From the cell containing the given text, extract its center point as (x, y) coordinate. 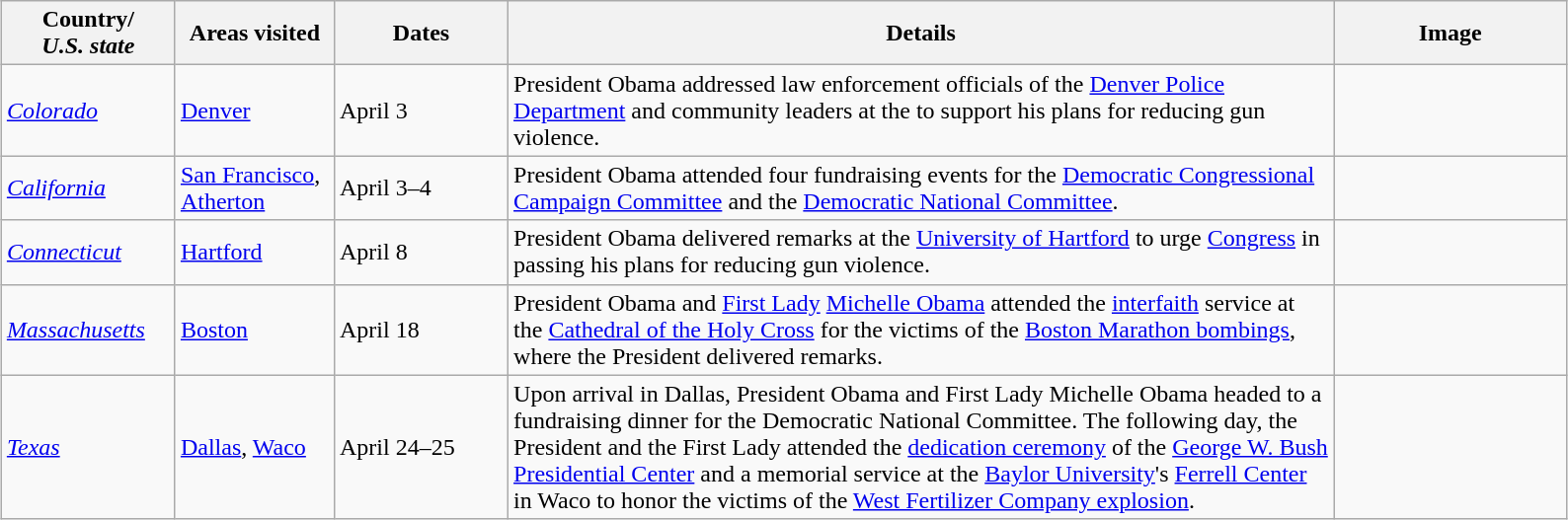
Colorado (88, 111)
Details (921, 34)
California (88, 187)
Dallas, Waco (255, 447)
Country/U.S. state (88, 34)
San Francisco, Atherton (255, 187)
President Obama attended four fundraising events for the Democratic Congressional Campaign Committee and the Democratic National Committee. (921, 187)
April 24–25 (421, 447)
Dates (421, 34)
April 8 (421, 253)
Massachusetts (88, 330)
Connecticut (88, 253)
Texas (88, 447)
April 3 (421, 111)
Areas visited (255, 34)
Boston (255, 330)
April 3–4 (421, 187)
Hartford (255, 253)
Image (1450, 34)
April 18 (421, 330)
Denver (255, 111)
President Obama delivered remarks at the University of Hartford to urge Congress in passing his plans for reducing gun violence. (921, 253)
